For the text-containing cell, return its midpoint in (x, y) coordinate format. 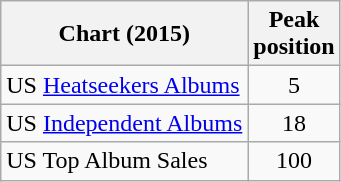
Peakposition (294, 34)
Chart (2015) (124, 34)
US Independent Albums (124, 123)
18 (294, 123)
100 (294, 161)
US Top Album Sales (124, 161)
5 (294, 85)
US Heatseekers Albums (124, 85)
